From the cell containing the given text, extract its center point as (x, y) coordinate. 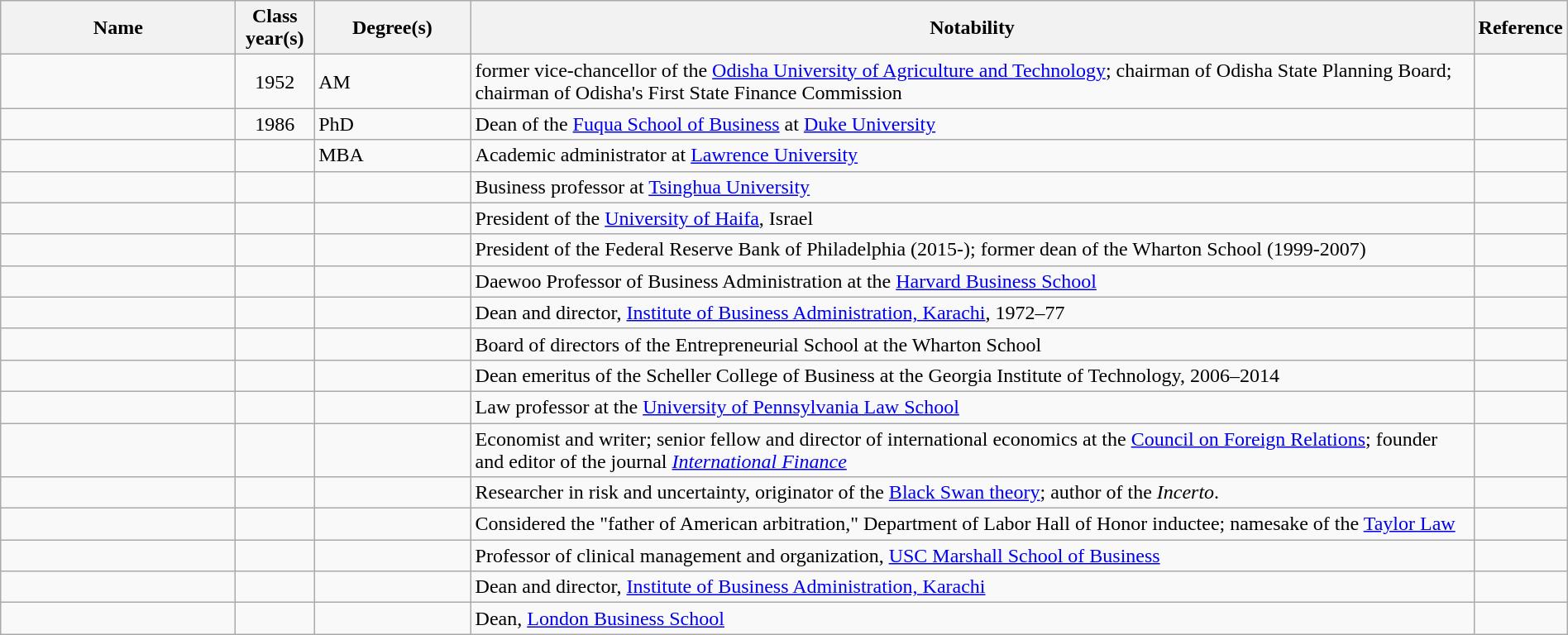
Reference (1520, 28)
Academic administrator at Lawrence University (973, 155)
AM (392, 81)
Dean of the Fuqua School of Business at Duke University (973, 124)
1952 (275, 81)
Notability (973, 28)
Name (118, 28)
President of the Federal Reserve Bank of Philadelphia (2015-); former dean of the Wharton School (1999-2007) (973, 250)
Dean and director, Institute of Business Administration, Karachi (973, 587)
Considered the "father of American arbitration," Department of Labor Hall of Honor inductee; namesake of the Taylor Law (973, 524)
Degree(s) (392, 28)
Dean and director, Institute of Business Administration, Karachi, 1972–77 (973, 313)
MBA (392, 155)
Law professor at the University of Pennsylvania Law School (973, 407)
PhD (392, 124)
Business professor at Tsinghua University (973, 187)
President of the University of Haifa, Israel (973, 218)
Dean, London Business School (973, 618)
Professor of clinical management and organization, USC Marshall School of Business (973, 556)
Dean emeritus of the Scheller College of Business at the Georgia Institute of Technology, 2006–2014 (973, 375)
Board of directors of the Entrepreneurial School at the Wharton School (973, 344)
Daewoo Professor of Business Administration at the Harvard Business School (973, 281)
Class year(s) (275, 28)
Researcher in risk and uncertainty, originator of the Black Swan theory; author of the Incerto. (973, 493)
1986 (275, 124)
